Determine the (x, y) coordinate at the center of the cell enclosing the given text.  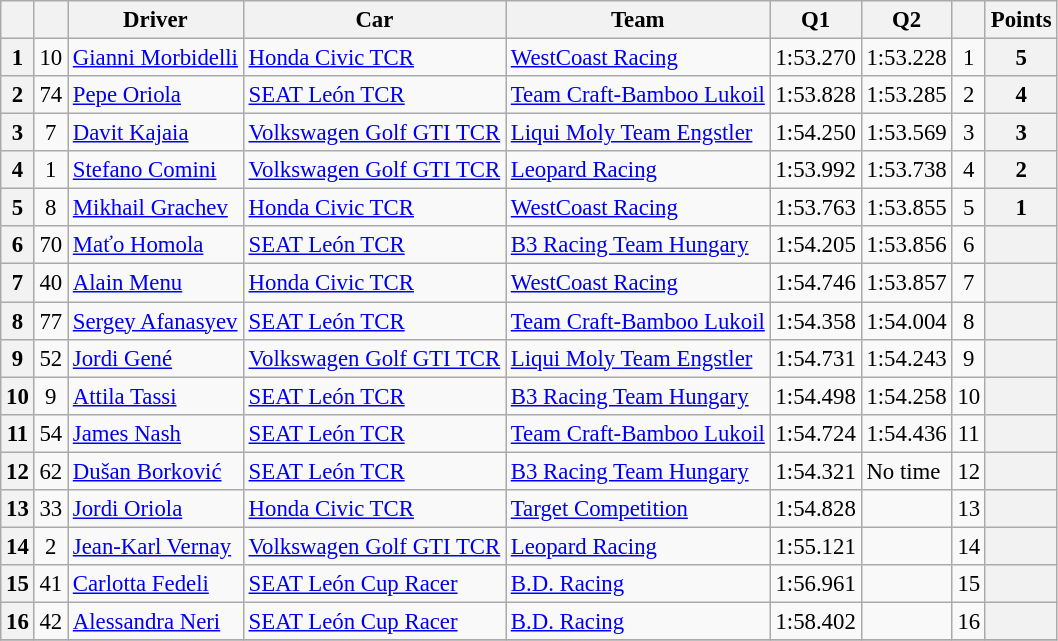
Q1 (816, 20)
1:54.250 (816, 133)
Jordi Gené (156, 358)
1:54.243 (906, 358)
1:53.763 (816, 208)
1:56.961 (816, 584)
1:53.855 (906, 208)
1:54.205 (816, 245)
1:54.436 (906, 433)
42 (50, 621)
1:53.992 (816, 170)
Attila Tassi (156, 396)
1:54.004 (906, 321)
Alain Menu (156, 283)
1:54.498 (816, 396)
1:53.569 (906, 133)
74 (50, 95)
Team (638, 20)
Stefano Comini (156, 170)
1:54.321 (816, 471)
1:54.258 (906, 396)
1:54.828 (816, 509)
Dušan Borković (156, 471)
1:53.738 (906, 170)
Carlotta Fedeli (156, 584)
Davit Kajaia (156, 133)
1:53.228 (906, 58)
Driver (156, 20)
Mikhail Grachev (156, 208)
1:53.828 (816, 95)
1:53.857 (906, 283)
1:54.724 (816, 433)
Pepe Oriola (156, 95)
Car (374, 20)
Jean-Karl Vernay (156, 546)
41 (50, 584)
1:53.285 (906, 95)
Alessandra Neri (156, 621)
No time (906, 471)
1:58.402 (816, 621)
40 (50, 283)
54 (50, 433)
33 (50, 509)
1:54.731 (816, 358)
James Nash (156, 433)
1:54.746 (816, 283)
70 (50, 245)
Gianni Morbidelli (156, 58)
Sergey Afanasyev (156, 321)
1:54.358 (816, 321)
Jordi Oriola (156, 509)
1:55.121 (816, 546)
Maťo Homola (156, 245)
52 (50, 358)
77 (50, 321)
1:53.856 (906, 245)
Target Competition (638, 509)
Points (1020, 20)
62 (50, 471)
1:53.270 (816, 58)
Q2 (906, 20)
